Scan for the cell matching the given text and deliver its [x, y] coordinate at center. 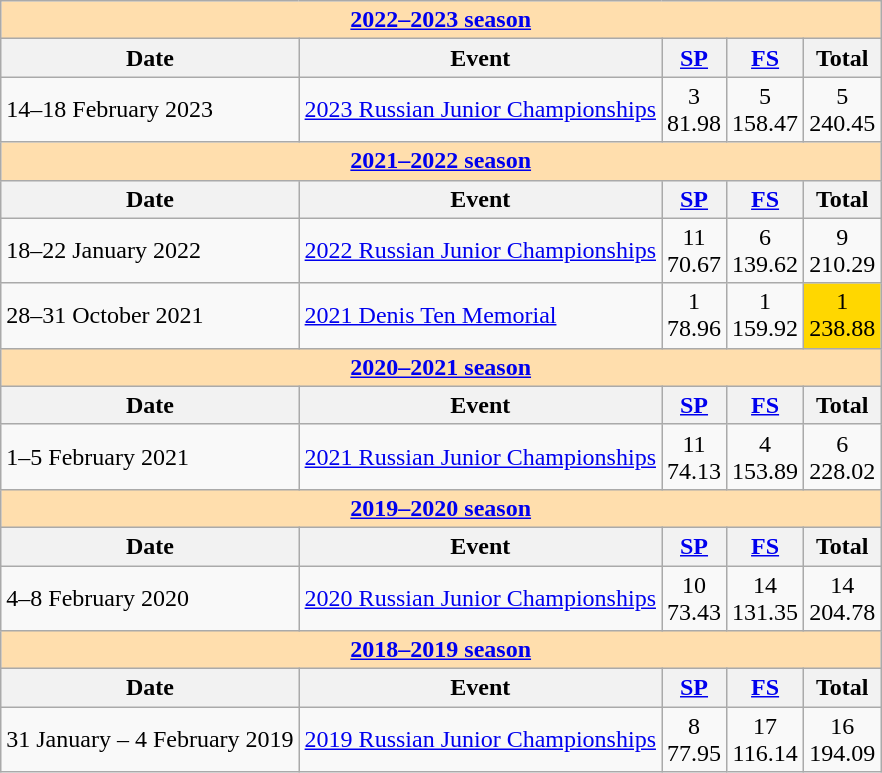
11 74.13 [694, 456]
2023 Russian Junior Championships [480, 110]
31 January – 4 February 2019 [150, 740]
1 159.92 [766, 316]
2020 Russian Junior Championships [480, 598]
16 194.09 [842, 740]
14 204.78 [842, 598]
2022–2023 season [441, 20]
4 153.89 [766, 456]
9 210.29 [842, 250]
28–31 October 2021 [150, 316]
2021 Denis Ten Memorial [480, 316]
17 116.14 [766, 740]
5 240.45 [842, 110]
2021–2022 season [441, 161]
10 73.43 [694, 598]
14 131.35 [766, 598]
11 70.67 [694, 250]
2020–2021 season [441, 367]
1–5 February 2021 [150, 456]
6 228.02 [842, 456]
2021 Russian Junior Championships [480, 456]
2022 Russian Junior Championships [480, 250]
1 78.96 [694, 316]
5 158.47 [766, 110]
2019 Russian Junior Championships [480, 740]
6 139.62 [766, 250]
2018–2019 season [441, 650]
1 238.88 [842, 316]
2019–2020 season [441, 508]
4–8 February 2020 [150, 598]
14–18 February 2023 [150, 110]
3 81.98 [694, 110]
18–22 January 2022 [150, 250]
8 77.95 [694, 740]
